Find where the given text appears and provide that cell's center as (x, y) coordinate. 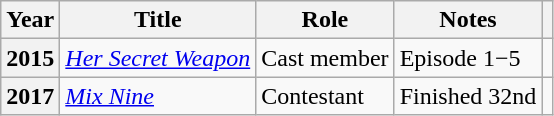
Finished 32nd (468, 96)
2017 (30, 96)
Episode 1−5 (468, 58)
Year (30, 20)
Mix Nine (158, 96)
Contestant (325, 96)
Notes (468, 20)
Title (158, 20)
Cast member (325, 58)
2015 (30, 58)
Her Secret Weapon (158, 58)
Role (325, 20)
